From the cell containing the given text, extract its center point as (x, y) coordinate. 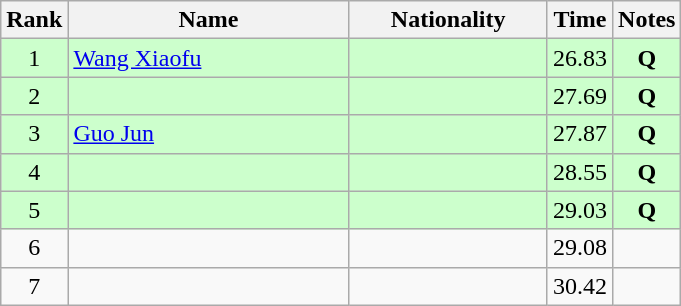
Notes (647, 20)
Time (580, 20)
Guo Jun (208, 134)
Wang Xiaofu (208, 58)
7 (34, 286)
6 (34, 248)
26.83 (580, 58)
4 (34, 172)
5 (34, 210)
1 (34, 58)
2 (34, 96)
3 (34, 134)
Name (208, 20)
27.69 (580, 96)
29.08 (580, 248)
Nationality (448, 20)
29.03 (580, 210)
28.55 (580, 172)
27.87 (580, 134)
Rank (34, 20)
30.42 (580, 286)
